Provide the (x, y) coordinate of the cell's center where the given text is located.  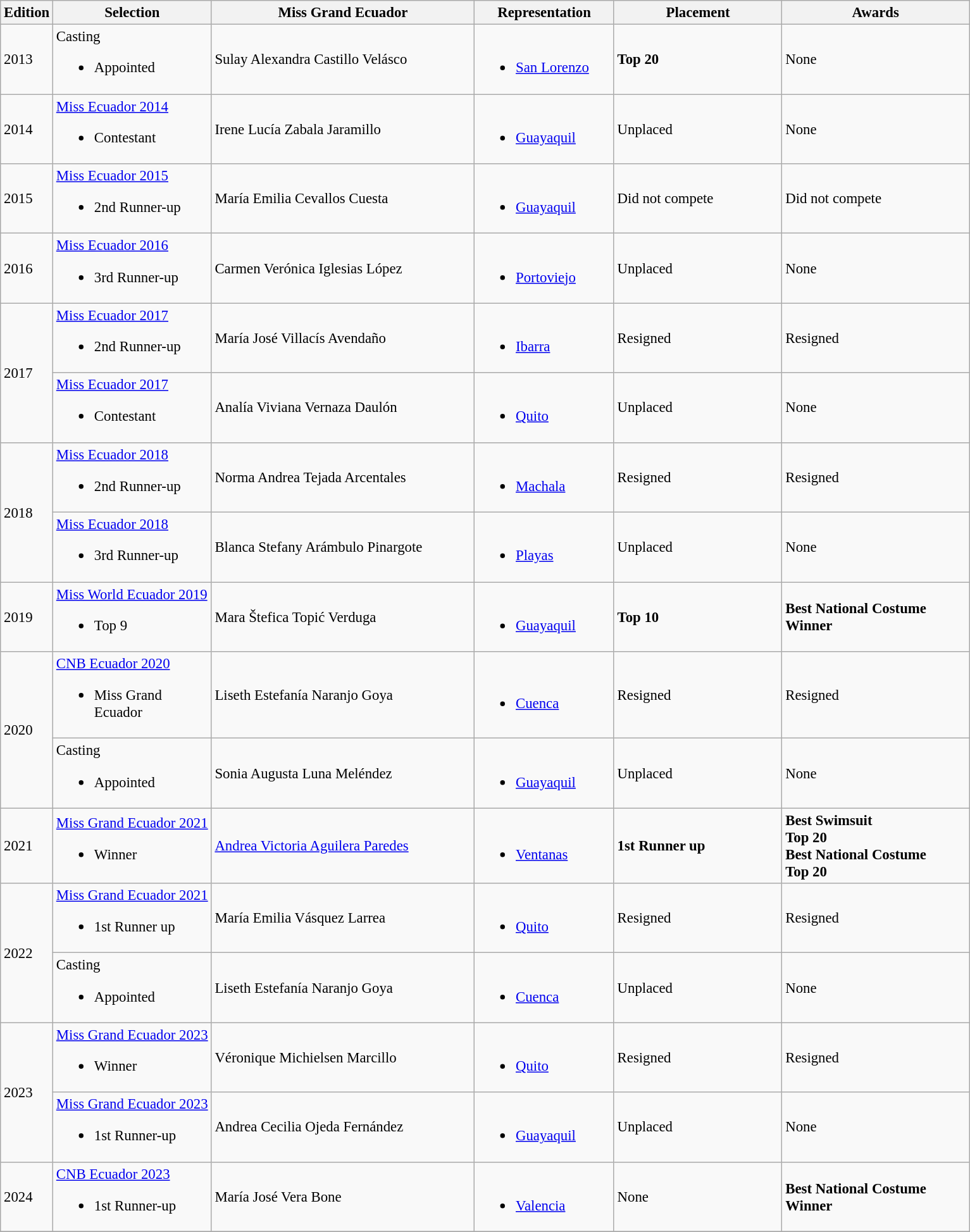
Norma Andrea Tejada Arcentales (343, 477)
2018 (27, 512)
2023 (27, 1092)
Mara Štefica Topić Verduga (343, 617)
Machala (544, 477)
Awards (876, 13)
CNB Ecuador 2020Miss Grand Ecuador (133, 695)
Analía Viviana Vernaza Daulón (343, 408)
Carmen Verónica Iglesias López (343, 268)
Miss Grand Ecuador 2021Winner (133, 845)
Edition (27, 13)
Miss Ecuador 20183rd Runner-up (133, 547)
María Emilia Cevallos Cuesta (343, 199)
2015 (27, 199)
Miss Grand Ecuador (343, 13)
Miss Grand Ecuador 20231st Runner-up (133, 1127)
Ibarra (544, 338)
1st Runner up (698, 845)
Portoviejo (544, 268)
Miss Ecuador 2014Contestant (133, 129)
CNB Ecuador 20231st Runner-up (133, 1197)
Ventanas (544, 845)
Miss Ecuador 20163rd Runner-up (133, 268)
2019 (27, 617)
2024 (27, 1197)
Miss Ecuador 20152nd Runner-up (133, 199)
María José Vera Bone (343, 1197)
Andrea Victoria Aguilera Paredes (343, 845)
Miss Ecuador 2017Contestant (133, 408)
Representation (544, 13)
Selection (133, 13)
2013 (27, 59)
Placement (698, 13)
2022 (27, 953)
Miss Grand Ecuador 20211st Runner up (133, 918)
Blanca Stefany Arámbulo Pinargote (343, 547)
2021 (27, 845)
Véronique Michielsen Marcillo (343, 1057)
Best SwimsuitTop 20Best National CostumeTop 20 (876, 845)
Miss World Ecuador 2019Top 9 (133, 617)
María José Villacís Avendaño (343, 338)
San Lorenzo (544, 59)
Andrea Cecilia Ojeda Fernández (343, 1127)
2016 (27, 268)
Sonia Augusta Luna Meléndez (343, 773)
Irene Lucía Zabala Jaramillo (343, 129)
Valencia (544, 1197)
2017 (27, 373)
2014 (27, 129)
Playas (544, 547)
Miss Grand Ecuador 2023Winner (133, 1057)
Sulay Alexandra Castillo Velásco (343, 59)
Top 10 (698, 617)
Top 20 (698, 59)
Miss Ecuador 20182nd Runner-up (133, 477)
2020 (27, 730)
Miss Ecuador 20172nd Runner-up (133, 338)
María Emilia Vásquez Larrea (343, 918)
